Locate the cell with the specified text and output its [x, y] center coordinate. 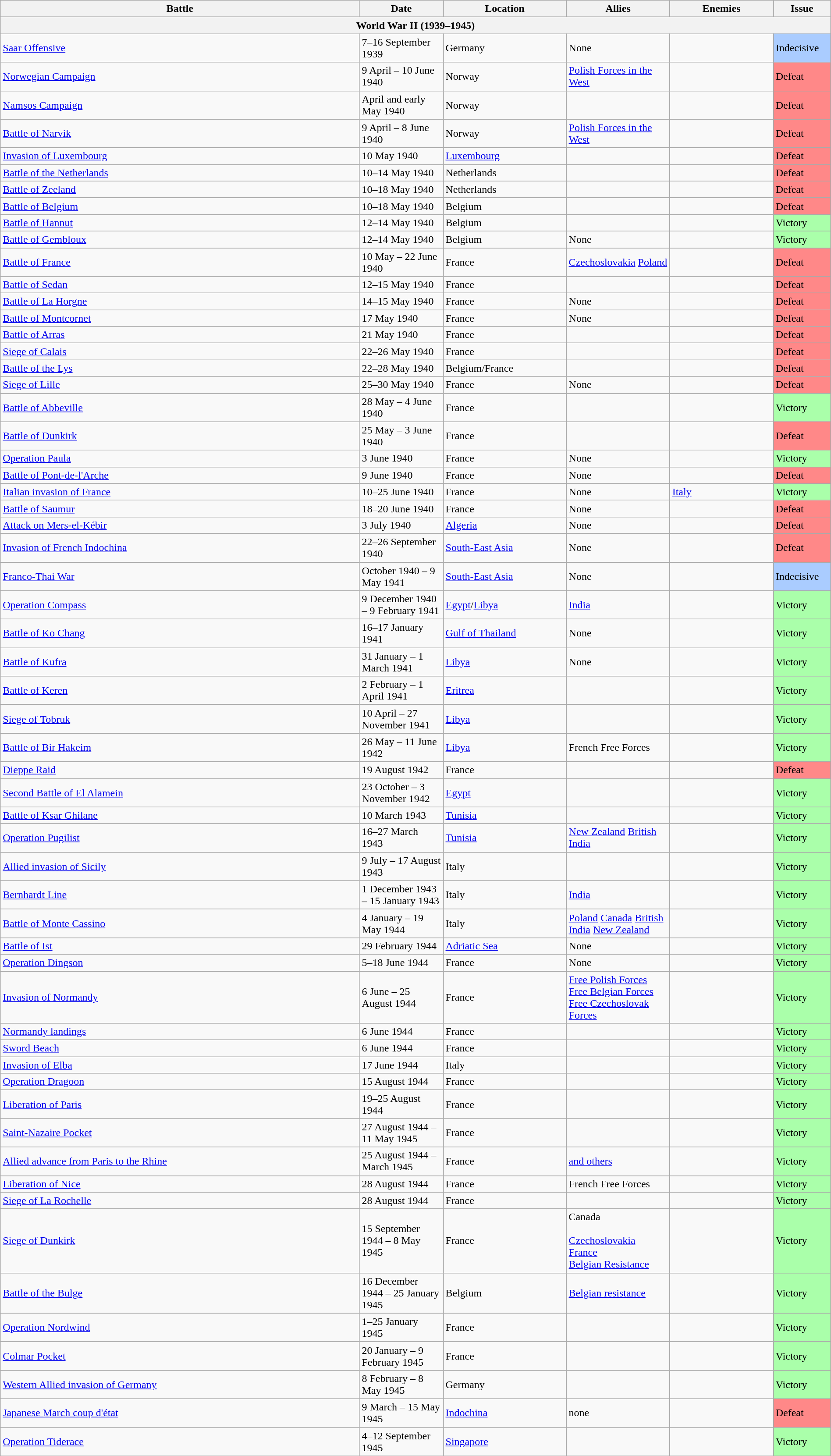
Enemies [721, 9]
Battle of France [180, 262]
April and early May 1940 [401, 105]
none [618, 1413]
Western Allied invasion of Germany [180, 1384]
19–25 August 1944 [401, 1104]
9 July – 17 August 1943 [401, 866]
Battle of Pont-de-l'Arche [180, 475]
16–17 January 1941 [401, 634]
Colmar Pocket [180, 1356]
10 April – 27 November 1941 [401, 719]
4–12 September 1945 [401, 1441]
9 June 1940 [401, 475]
Saint-Nazaire Pocket [180, 1133]
Allied invasion of Sicily [180, 866]
Operation Compass [180, 605]
14–15 May 1940 [401, 302]
Poland Canada British India New Zealand [618, 923]
Algeria [505, 525]
Japanese March coup d'état [180, 1413]
Egypt/Libya [505, 605]
Battle [180, 9]
Battle of Keren [180, 691]
22–26 September 1940 [401, 548]
Battle of Ksar Ghilane [180, 815]
Eritrea [505, 691]
9 April – 10 June 1940 [401, 76]
10 March 1943 [401, 815]
Normandy landings [180, 1032]
22–28 May 1940 [401, 368]
21 May 1940 [401, 335]
Siege of Tobruk [180, 719]
Battle of Bir Hakeim [180, 748]
Battle of the Netherlands [180, 173]
9 April – 8 June 1940 [401, 133]
Belgium/France [505, 368]
Franco-Thai War [180, 576]
Sword Beach [180, 1048]
Battle of the Bulge [180, 1293]
Battle of La Horgne [180, 302]
25 August 1944 – March 1945 [401, 1161]
Norwegian Campaign [180, 76]
10–14 May 1940 [401, 173]
31 January – 1 March 1941 [401, 662]
27 August 1944 – 11 May 1945 [401, 1133]
16–27 March 1943 [401, 838]
25–30 May 1940 [401, 385]
Battle of Ko Chang [180, 634]
Invasion of Normandy [180, 998]
Battle of Montcornet [180, 318]
8 February – 8 May 1945 [401, 1384]
6 June – 25 August 1944 [401, 998]
Invasion of Elba [180, 1065]
9 March – 15 May 1945 [401, 1413]
10–25 June 1940 [401, 492]
3 July 1940 [401, 525]
World War II (1939–1945) [415, 25]
Battle of Monte Cassino [180, 923]
Date [401, 9]
Battle of Saumur [180, 508]
10 May 1940 [401, 156]
29 February 1944 [401, 946]
10 May – 22 June 1940 [401, 262]
Battle of Arras [180, 335]
Belgian resistance [618, 1293]
12–15 May 1940 [401, 285]
Singapore [505, 1441]
Battle of Dunkirk [180, 436]
2 February – 1 April 1941 [401, 691]
Liberation of Paris [180, 1104]
26 May – 11 June 1942 [401, 748]
Battle of Kufra [180, 662]
October 1940 – 9 May 1941 [401, 576]
Battle of Zeeland [180, 189]
New Zealand British India [618, 838]
Adriatic Sea [505, 946]
16 December 1944 – 25 January 1945 [401, 1293]
1 December 1943 – 15 January 1943 [401, 895]
17 May 1940 [401, 318]
22–26 May 1940 [401, 352]
20 January – 9 February 1945 [401, 1356]
23 October – 3 November 1942 [401, 792]
4 January – 19 May 1944 [401, 923]
19 August 1942 [401, 770]
7–16 September 1939 [401, 48]
18–20 June 1940 [401, 508]
15 September 1944 – 8 May 1945 [401, 1241]
Italian invasion of France [180, 492]
Allied advance from Paris to the Rhine [180, 1161]
Attack on Mers-el-Kébir [180, 525]
5–18 June 1944 [401, 962]
Location [505, 9]
Battle of Belgium [180, 206]
Siege of Dunkirk [180, 1241]
Issue [802, 9]
Luxembourg [505, 156]
Second Battle of El Alamein [180, 792]
Invasion of French Indochina [180, 548]
3 June 1940 [401, 458]
Namsos Campaign [180, 105]
Siege of Lille [180, 385]
Battle of Gembloux [180, 239]
Siege of La Rochelle [180, 1200]
Battle of Ist [180, 946]
Siege of Calais [180, 352]
Czechoslovakia Poland [618, 262]
Operation Pugilist [180, 838]
Battle of Hannut [180, 223]
Dieppe Raid [180, 770]
Operation Dragoon [180, 1082]
Battle of the Lys [180, 368]
1–25 January 1945 [401, 1327]
Canada Czechoslovakia France Belgian Resistance [618, 1241]
Operation Dingson [180, 962]
Egypt [505, 792]
Bernhardt Line [180, 895]
Gulf of Thailand [505, 634]
28 May – 4 June 1940 [401, 408]
Liberation of Nice [180, 1184]
Saar Offensive [180, 48]
9 December 1940 – 9 February 1941 [401, 605]
and others [618, 1161]
Allies [618, 9]
Battle of Abbeville [180, 408]
Operation Tiderace [180, 1441]
Invasion of Luxembourg [180, 156]
Battle of Narvik [180, 133]
15 August 1944 [401, 1082]
17 June 1944 [401, 1065]
Free Polish Forces Free Belgian Forces Free Czechoslovak Forces [618, 998]
Operation Nordwind [180, 1327]
25 May – 3 June 1940 [401, 436]
Indochina [505, 1413]
Battle of Sedan [180, 285]
Operation Paula [180, 458]
